Scan for the cell matching the given text and deliver its [x, y] coordinate at center. 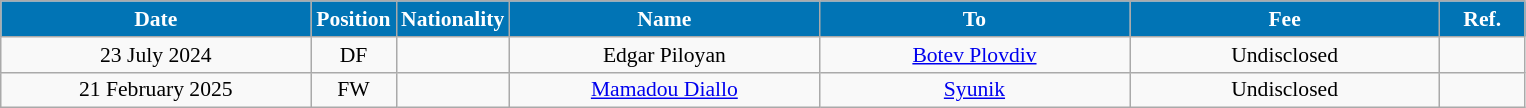
Date [156, 19]
Nationality [452, 19]
23 July 2024 [156, 55]
To [974, 19]
Edgar Piloyan [664, 55]
Syunik [974, 90]
Name [664, 19]
Ref. [1482, 19]
FW [354, 90]
DF [354, 55]
21 February 2025 [156, 90]
Fee [1285, 19]
Mamadou Diallo [664, 90]
Position [354, 19]
Botev Plovdiv [974, 55]
